Capture the cell that displays the provided text and extract its (x, y) central coordinate. 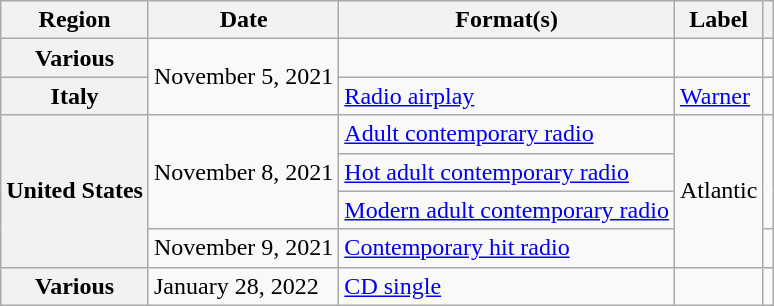
Warner (718, 96)
Modern adult contemporary radio (507, 210)
November 5, 2021 (243, 77)
Contemporary hit radio (507, 248)
Radio airplay (507, 96)
Region (75, 20)
Date (243, 20)
United States (75, 191)
Hot adult contemporary radio (507, 172)
Atlantic (718, 191)
Format(s) (507, 20)
Italy (75, 96)
January 28, 2022 (243, 286)
Adult contemporary radio (507, 134)
November 8, 2021 (243, 172)
November 9, 2021 (243, 248)
CD single (507, 286)
Label (718, 20)
